Search for the cell housing the specified text and yield its [x, y] center coordinate. 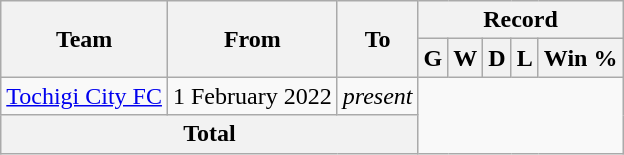
From [252, 39]
Win % [580, 58]
D [497, 58]
Team [84, 39]
present [378, 96]
Total [210, 134]
To [378, 39]
G [433, 58]
Record [520, 20]
Tochigi City FC [84, 96]
L [524, 58]
1 February 2022 [252, 96]
W [466, 58]
